Determine the (X, Y) coordinate at the center of the cell enclosing the given text.  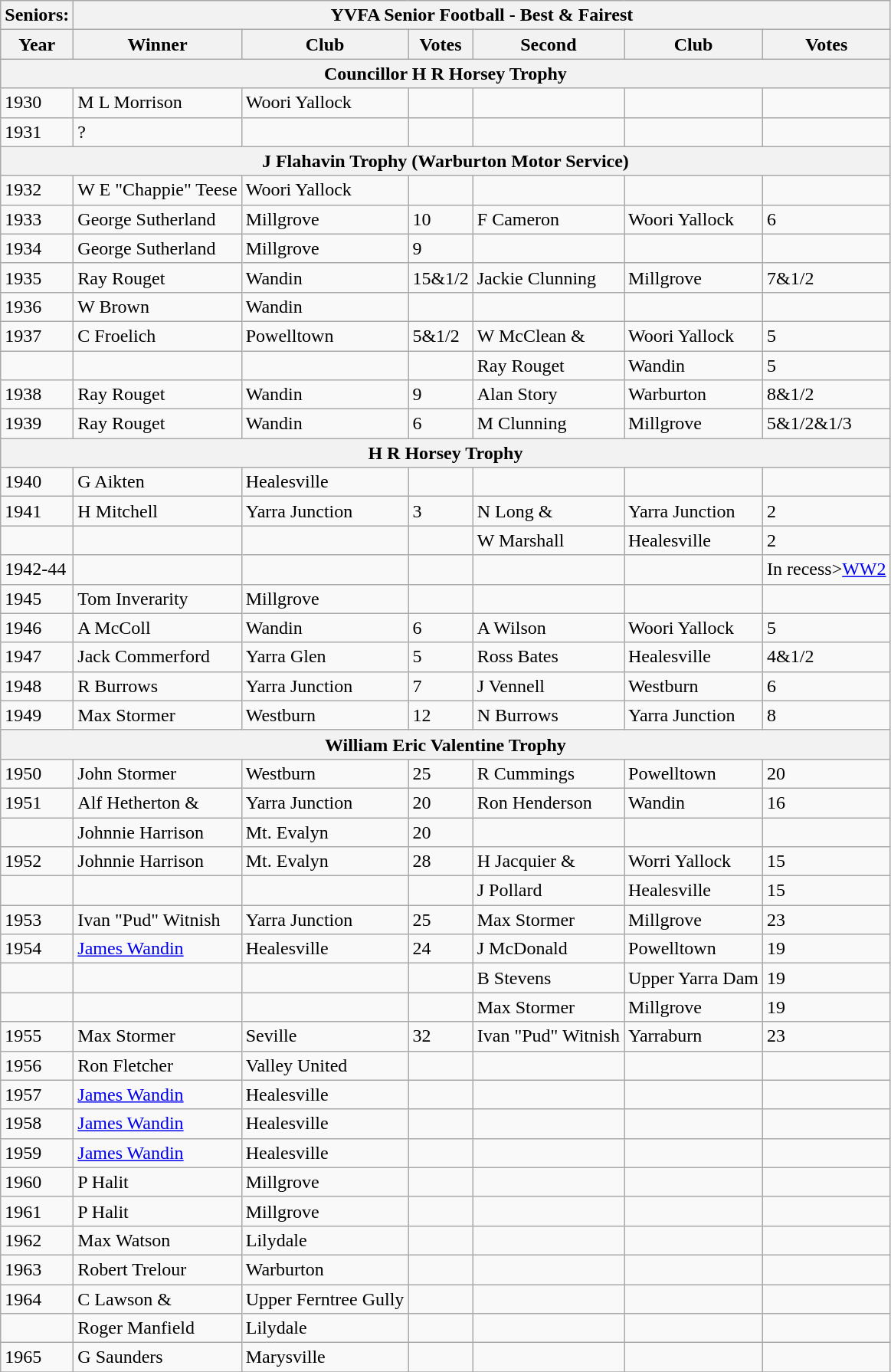
1954 (37, 949)
? (158, 132)
Alan Story (549, 395)
Seniors: (37, 15)
5&1/2&1/3 (827, 424)
1934 (37, 248)
1933 (37, 219)
J Vennell (549, 686)
C Froelich (158, 336)
12 (441, 715)
1957 (37, 1095)
W Marshall (549, 540)
8 (827, 715)
J McDonald (549, 949)
Tom Inverarity (158, 599)
1949 (37, 715)
3 (441, 511)
Jackie Clunning (549, 277)
1936 (37, 307)
7 (441, 686)
Ron Henderson (549, 803)
N Burrows (549, 715)
1932 (37, 190)
1958 (37, 1124)
Ross Bates (549, 657)
John Stormer (158, 773)
H Jacquier & (549, 862)
1931 (37, 132)
15&1/2 (441, 277)
1940 (37, 482)
28 (441, 862)
1951 (37, 803)
4&1/2 (827, 657)
J Flahavin Trophy (Warburton Motor Service) (446, 161)
Alf Hetherton & (158, 803)
F Cameron (549, 219)
16 (827, 803)
Worri Yallock (693, 862)
1955 (37, 1036)
Jack Commerford (158, 657)
1962 (37, 1240)
B Stevens (549, 978)
1945 (37, 599)
Roger Manfield (158, 1328)
1961 (37, 1211)
1956 (37, 1065)
William Eric Valentine Trophy (446, 744)
YVFA Senior Football - Best & Fairest (482, 15)
32 (441, 1036)
1942-44 (37, 569)
In recess>WW2 (827, 569)
1946 (37, 628)
C Lawson & (158, 1299)
1937 (37, 336)
Councillor H R Horsey Trophy (446, 74)
A McColl (158, 628)
7&1/2 (827, 277)
8&1/2 (827, 395)
1963 (37, 1269)
1930 (37, 103)
24 (441, 949)
Second (549, 44)
W Brown (158, 307)
1935 (37, 277)
G Saunders (158, 1357)
Yarraburn (693, 1036)
W McClean & (549, 336)
1959 (37, 1153)
M Clunning (549, 424)
W E "Chappie" Teese (158, 190)
1947 (37, 657)
N Long & (549, 511)
Upper Yarra Dam (693, 978)
Ron Fletcher (158, 1065)
J Pollard (549, 891)
1939 (37, 424)
5&1/2 (441, 336)
1953 (37, 920)
Winner (158, 44)
H Mitchell (158, 511)
Marysville (325, 1357)
1960 (37, 1182)
1964 (37, 1299)
H R Horsey Trophy (446, 453)
1948 (37, 686)
1952 (37, 862)
Yarra Glen (325, 657)
Max Watson (158, 1240)
Valley United (325, 1065)
Upper Ferntree Gully (325, 1299)
G Aikten (158, 482)
M L Morrison (158, 103)
1938 (37, 395)
1950 (37, 773)
R Cummings (549, 773)
1965 (37, 1357)
Year (37, 44)
R Burrows (158, 686)
10 (441, 219)
Robert Trelour (158, 1269)
A Wilson (549, 628)
Seville (325, 1036)
1941 (37, 511)
